Identify which cell holds the provided text, then report its (X, Y) central coordinate. 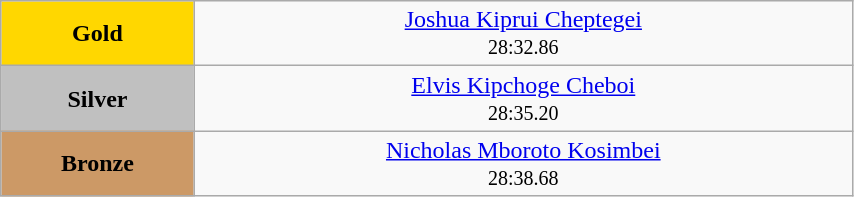
Silver (98, 98)
Bronze (98, 164)
Nicholas Mboroto Kosimbei 28:38.68 (523, 164)
Gold (98, 34)
Joshua Kiprui Cheptegei 28:32.86 (523, 34)
Elvis Kipchoge Cheboi 28:35.20 (523, 98)
